Pinpoint the cell where the given text exists, returning its (x, y) midpoint coordinate. 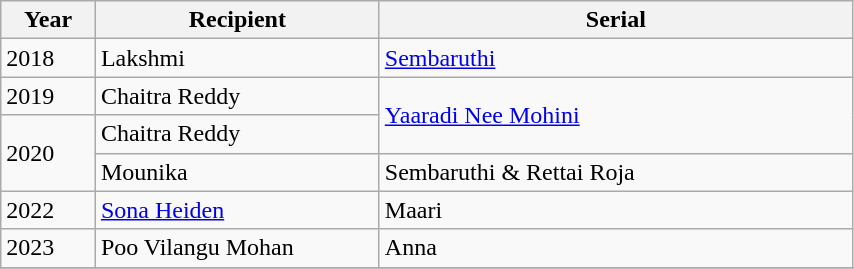
Mounika (237, 172)
Poo Vilangu Mohan (237, 248)
Yaaradi Nee Mohini (616, 115)
Anna (616, 248)
Lakshmi (237, 58)
Maari (616, 210)
2023 (48, 248)
Serial (616, 20)
2022 (48, 210)
Recipient (237, 20)
2018 (48, 58)
Sembaruthi (616, 58)
Year (48, 20)
Sona Heiden (237, 210)
2019 (48, 96)
2020 (48, 153)
Sembaruthi & Rettai Roja (616, 172)
